Capture the cell that displays the provided text and extract its (x, y) central coordinate. 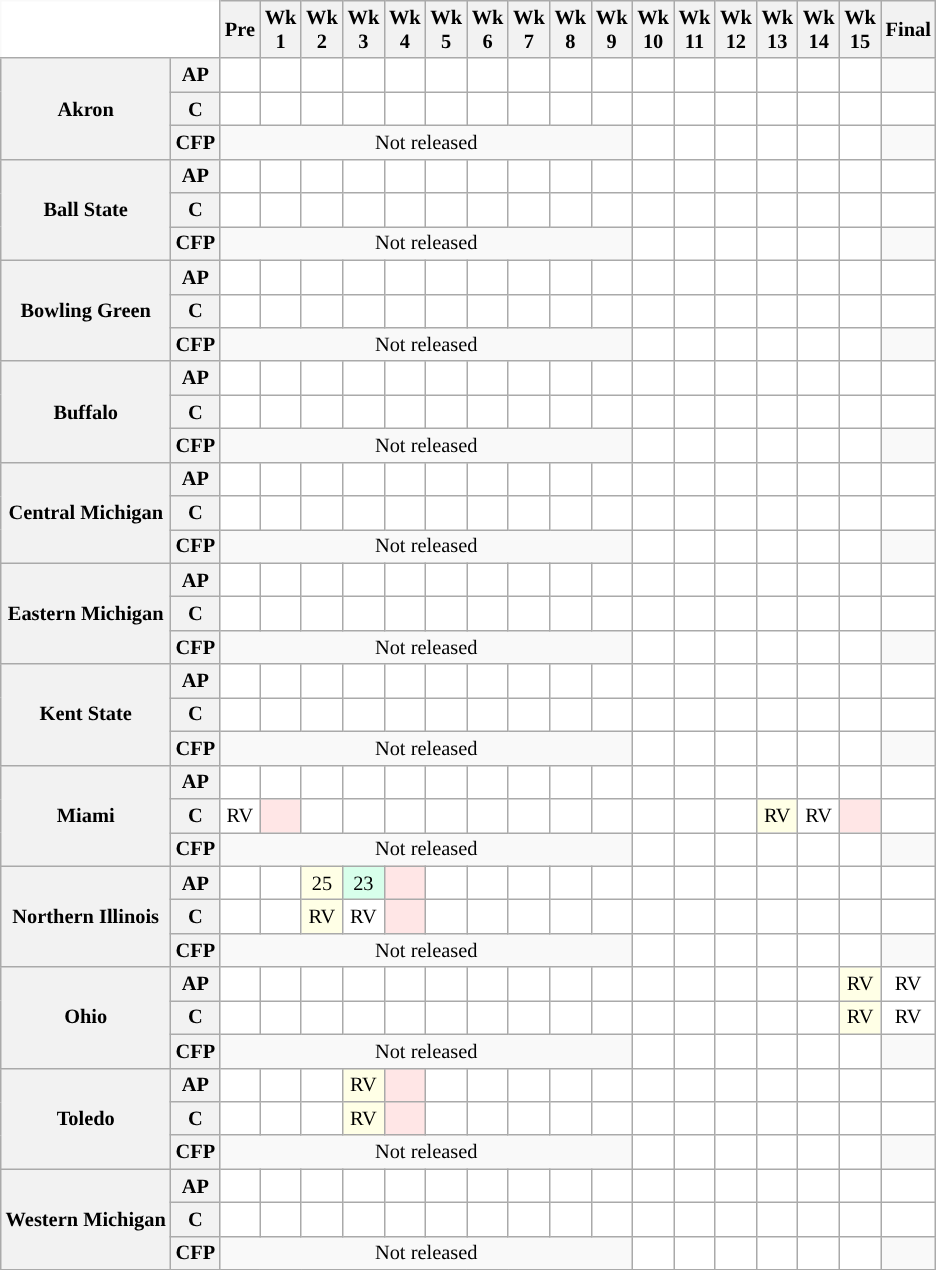
Buffalo (86, 412)
Wk5 (446, 29)
Wk15 (860, 29)
Wk8 (570, 29)
Northern Illinois (86, 916)
Akron (86, 108)
Central Michigan (86, 512)
Wk2 (322, 29)
Western Michigan (86, 1220)
Toledo (86, 1118)
Wk6 (488, 29)
Bowling Green (86, 310)
Wk1 (280, 29)
25 (322, 883)
Eastern Michigan (86, 614)
Pre (240, 29)
Wk4 (404, 29)
23 (364, 883)
Ball State (86, 210)
Wk13 (778, 29)
Kent State (86, 714)
Wk7 (528, 29)
Final (908, 29)
Ohio (86, 1018)
Miami (86, 816)
Wk10 (652, 29)
Wk12 (736, 29)
Wk14 (818, 29)
Wk11 (694, 29)
Wk9 (612, 29)
Wk3 (364, 29)
